Pinpoint the cell where the given text exists, returning its (x, y) midpoint coordinate. 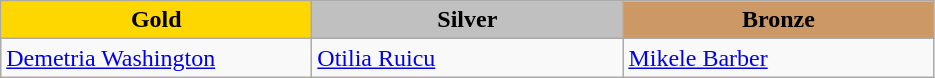
Bronze (778, 20)
Silver (468, 20)
Mikele Barber (778, 58)
Otilia Ruicu (468, 58)
Demetria Washington (156, 58)
Gold (156, 20)
